Find where the given text appears and provide that cell's center as [x, y] coordinate. 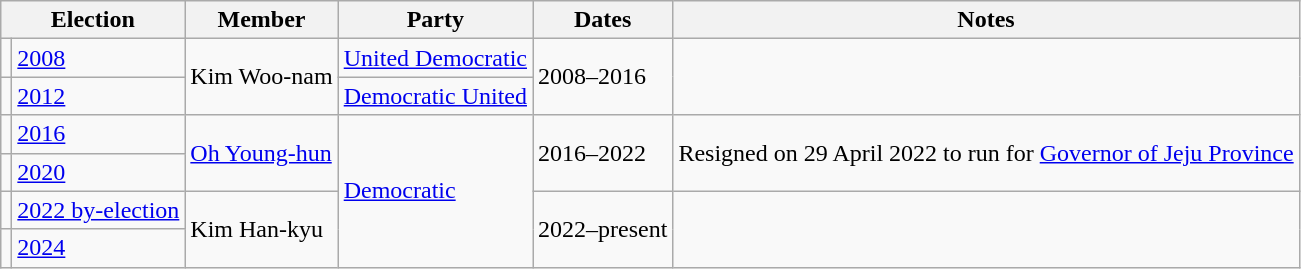
United Democratic [435, 58]
2022 by-election [98, 210]
2024 [98, 248]
2016 [98, 134]
Democratic United [435, 96]
Oh Young-hun [262, 153]
2020 [98, 172]
2008–2016 [602, 77]
Party [435, 20]
Kim Han-kyu [262, 229]
2008 [98, 58]
2012 [98, 96]
Dates [602, 20]
Election [93, 20]
Member [262, 20]
Notes [986, 20]
Democratic [435, 191]
2016–2022 [602, 153]
Kim Woo-nam [262, 77]
2022–present [602, 229]
Resigned on 29 April 2022 to run for Governor of Jeju Province [986, 153]
